Identify which cell holds the provided text, then report its [X, Y] central coordinate. 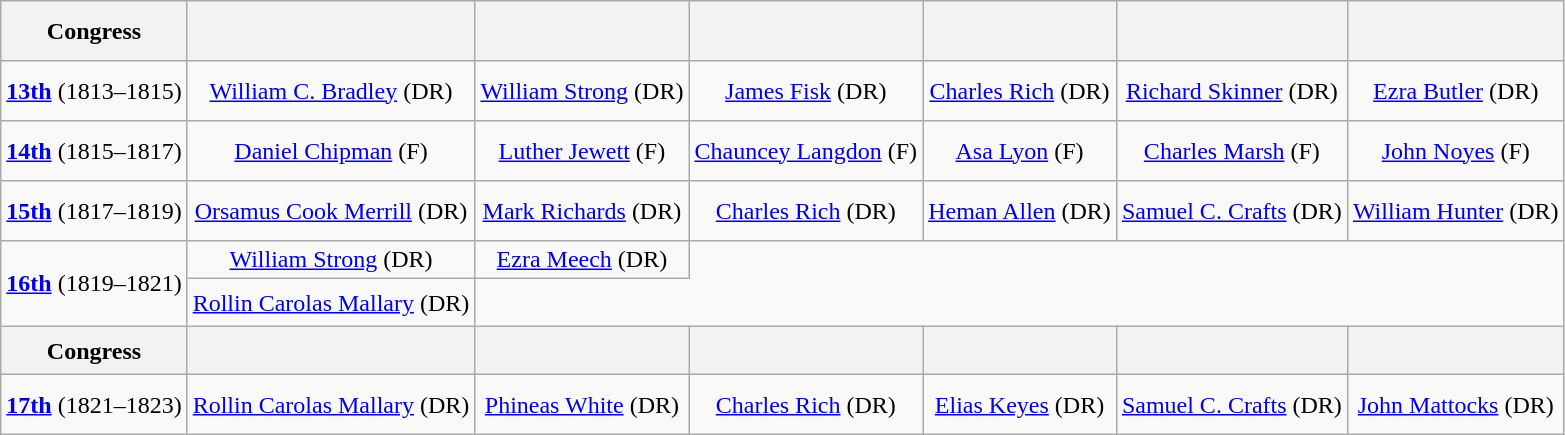
Luther Jewett (F) [582, 151]
17th (1821–1823) [94, 405]
William C. Bradley (DR) [331, 91]
Elias Keyes (DR) [1020, 405]
James Fisk (DR) [806, 91]
John Mattocks (DR) [1456, 405]
William Hunter (DR) [1456, 211]
Chauncey Langdon (F) [806, 151]
Asa Lyon (F) [1020, 151]
15th (1817–1819) [94, 211]
16th (1819–1821) [94, 284]
Phineas White (DR) [582, 405]
Richard Skinner (DR) [1232, 91]
Ezra Meech (DR) [582, 260]
14th (1815–1817) [94, 151]
Ezra Butler (DR) [1456, 91]
John Noyes (F) [1456, 151]
Mark Richards (DR) [582, 211]
Heman Allen (DR) [1020, 211]
Daniel Chipman (F) [331, 151]
Charles Marsh (F) [1232, 151]
13th (1813–1815) [94, 91]
Orsamus Cook Merrill (DR) [331, 211]
